Capture the cell that displays the provided text and extract its [X, Y] central coordinate. 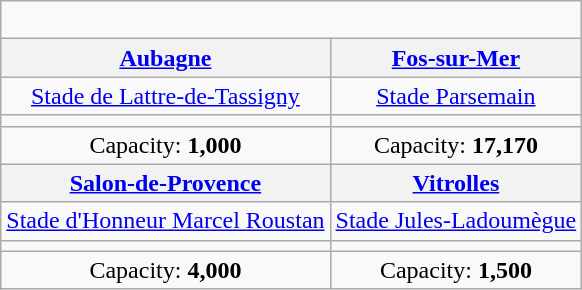
Capacity: 1,000 [166, 145]
Salon-de-Provence [166, 183]
Stade Jules-Ladoumègue [456, 221]
Stade d'Honneur Marcel Roustan [166, 221]
Capacity: 4,000 [166, 270]
Stade de Lattre-de-Tassigny [166, 96]
Aubagne [166, 58]
Capacity: 1,500 [456, 270]
Fos-sur-Mer [456, 58]
Capacity: 17,170 [456, 145]
Stade Parsemain [456, 96]
Vitrolles [456, 183]
